Find where the given text appears and provide that cell's center as (X, Y) coordinate. 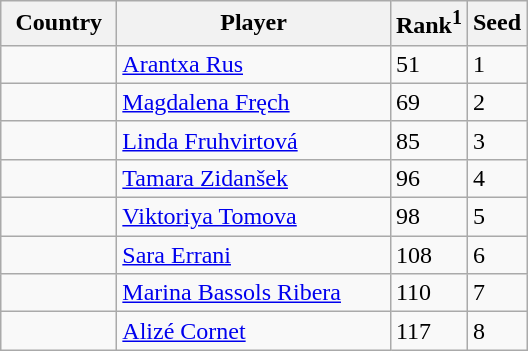
2 (496, 102)
Player (254, 24)
Rank1 (428, 24)
7 (496, 293)
Alizé Cornet (254, 331)
3 (496, 140)
Viktoriya Tomova (254, 217)
Marina Bassols Ribera (254, 293)
Tamara Zidanšek (254, 178)
98 (428, 217)
110 (428, 293)
Arantxa Rus (254, 64)
85 (428, 140)
Seed (496, 24)
Country (59, 24)
Linda Fruhvirtová (254, 140)
5 (496, 217)
Magdalena Fręch (254, 102)
6 (496, 255)
4 (496, 178)
69 (428, 102)
96 (428, 178)
Sara Errani (254, 255)
1 (496, 64)
8 (496, 331)
117 (428, 331)
51 (428, 64)
108 (428, 255)
